Determine the [X, Y] coordinate at the center of the cell enclosing the given text.  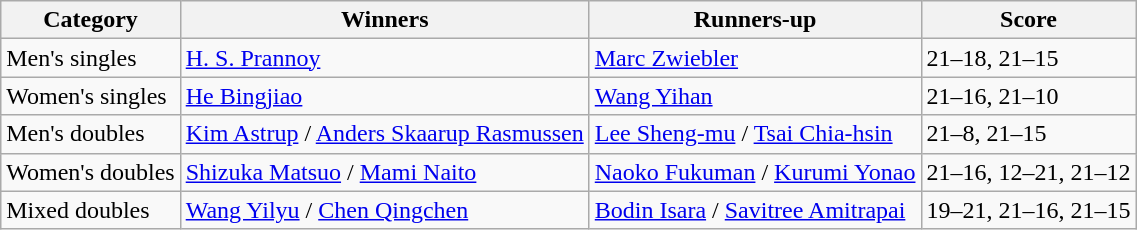
Category [90, 20]
21–8, 21–15 [1028, 134]
Winners [384, 20]
21–16, 12–21, 21–12 [1028, 172]
Wang Yihan [755, 96]
Marc Zwiebler [755, 58]
Runners-up [755, 20]
Lee Sheng-mu / Tsai Chia-hsin [755, 134]
21–16, 21–10 [1028, 96]
H. S. Prannoy [384, 58]
Score [1028, 20]
Kim Astrup / Anders Skaarup Rasmussen [384, 134]
Women's doubles [90, 172]
He Bingjiao [384, 96]
Naoko Fukuman / Kurumi Yonao [755, 172]
Men's singles [90, 58]
Wang Yilyu / Chen Qingchen [384, 210]
Shizuka Matsuo / Mami Naito [384, 172]
Men's doubles [90, 134]
21–18, 21–15 [1028, 58]
Bodin Isara / Savitree Amitrapai [755, 210]
Women's singles [90, 96]
19–21, 21–16, 21–15 [1028, 210]
Mixed doubles [90, 210]
